Return (x, y) of the center of cell containing provided text 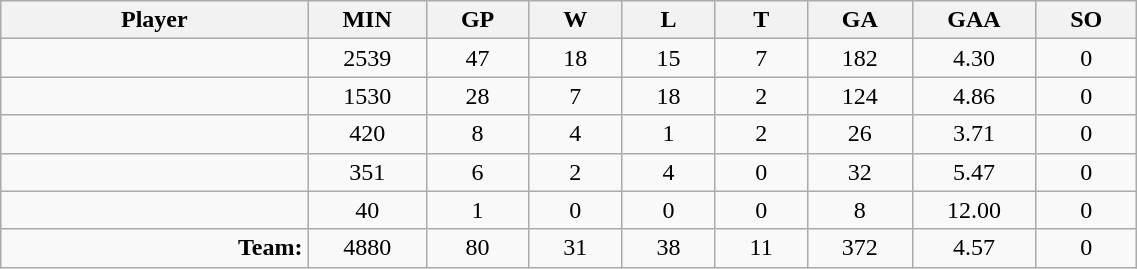
38 (668, 248)
4880 (367, 248)
182 (860, 58)
15 (668, 58)
Team: (154, 248)
T (761, 20)
11 (761, 248)
372 (860, 248)
MIN (367, 20)
GA (860, 20)
L (668, 20)
40 (367, 210)
GP (477, 20)
351 (367, 172)
28 (477, 96)
32 (860, 172)
5.47 (974, 172)
4.30 (974, 58)
4.57 (974, 248)
12.00 (974, 210)
26 (860, 134)
124 (860, 96)
6 (477, 172)
80 (477, 248)
2539 (367, 58)
SO (1086, 20)
Player (154, 20)
47 (477, 58)
31 (576, 248)
W (576, 20)
4.86 (974, 96)
3.71 (974, 134)
1530 (367, 96)
GAA (974, 20)
420 (367, 134)
